Output the (X, Y) coordinate of the center of the cell containing the given text.  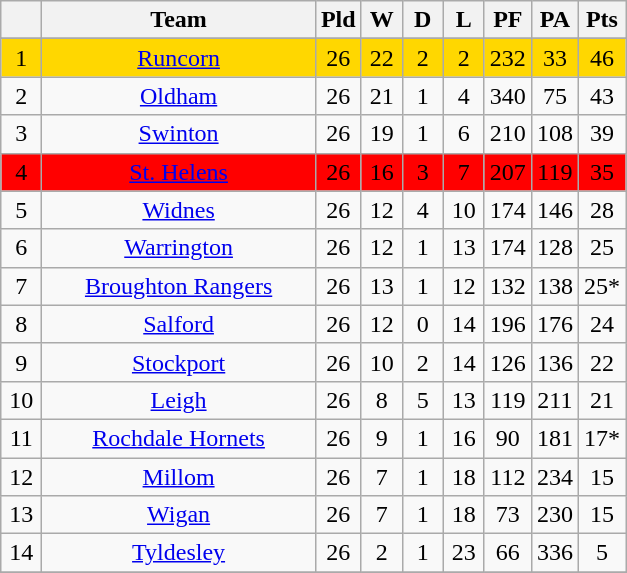
136 (554, 362)
46 (602, 58)
128 (554, 248)
D (422, 20)
Leigh (179, 400)
Tyldesley (179, 553)
43 (602, 96)
108 (554, 134)
PF (508, 20)
196 (508, 324)
232 (508, 58)
138 (554, 286)
Swinton (179, 134)
PA (554, 20)
24 (602, 324)
90 (508, 438)
19 (382, 134)
Pts (602, 20)
181 (554, 438)
336 (554, 553)
35 (602, 172)
Pld (338, 20)
Runcorn (179, 58)
211 (554, 400)
75 (554, 96)
112 (508, 477)
210 (508, 134)
207 (508, 172)
Warrington (179, 248)
Oldham (179, 96)
St. Helens (179, 172)
17* (602, 438)
Widnes (179, 210)
146 (554, 210)
234 (554, 477)
176 (554, 324)
Stockport (179, 362)
W (382, 20)
Wigan (179, 515)
L (464, 20)
Team (179, 20)
Millom (179, 477)
11 (22, 438)
230 (554, 515)
66 (508, 553)
25* (602, 286)
Rochdale Hornets (179, 438)
340 (508, 96)
132 (508, 286)
23 (464, 553)
126 (508, 362)
73 (508, 515)
Broughton Rangers (179, 286)
39 (602, 134)
28 (602, 210)
25 (602, 248)
33 (554, 58)
Salford (179, 324)
0 (422, 324)
